Return the [x, y] coordinate for the center point of the cell that contains the specified text.  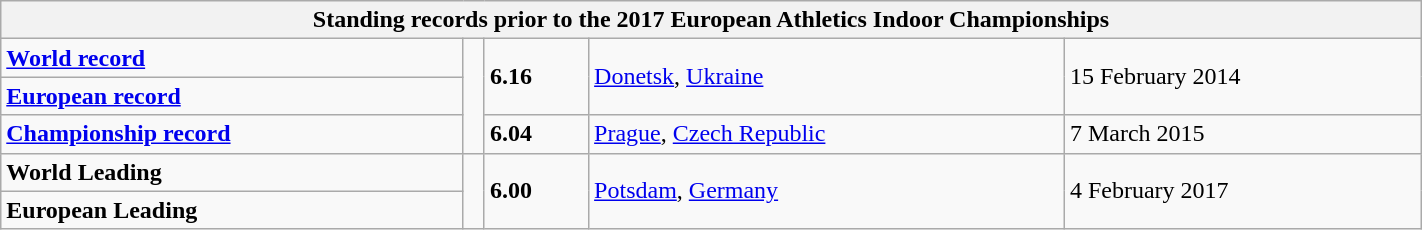
World Leading [232, 172]
Donetsk, Ukraine [827, 77]
6.00 [536, 191]
Standing records prior to the 2017 European Athletics Indoor Championships [711, 20]
6.04 [536, 134]
European record [232, 96]
7 March 2015 [1242, 134]
6.16 [536, 77]
15 February 2014 [1242, 77]
Potsdam, Germany [827, 191]
4 February 2017 [1242, 191]
Prague, Czech Republic [827, 134]
European Leading [232, 210]
Championship record [232, 134]
World record [232, 58]
